For the text-containing cell, return its midpoint in [X, Y] coordinate format. 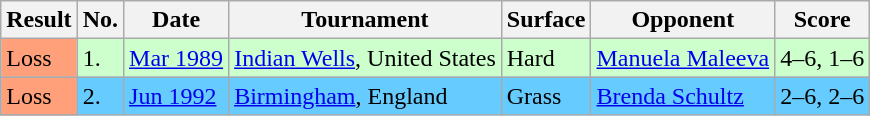
Opponent [683, 20]
Indian Wells, United States [366, 58]
Result [39, 20]
Brenda Schultz [683, 96]
Surface [546, 20]
Birmingham, England [366, 96]
Tournament [366, 20]
4–6, 1–6 [822, 58]
Date [176, 20]
2. [100, 96]
2–6, 2–6 [822, 96]
Mar 1989 [176, 58]
Score [822, 20]
Jun 1992 [176, 96]
Hard [546, 58]
No. [100, 20]
1. [100, 58]
Manuela Maleeva [683, 58]
Grass [546, 96]
